Detect which cell encompasses the target text, then output its [x, y] center coordinate. 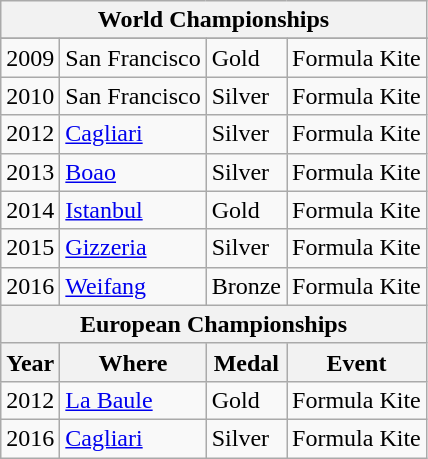
Bronze [246, 286]
2014 [30, 210]
Where [133, 362]
2013 [30, 172]
Event [357, 362]
La Baule [133, 400]
Year [30, 362]
Boao [133, 172]
European Championships [214, 324]
World Championships [214, 20]
Gizzeria [133, 248]
2009 [30, 58]
Weifang [133, 286]
2010 [30, 96]
Medal [246, 362]
Istanbul [133, 210]
2015 [30, 248]
